For the text-containing cell, return its midpoint in [X, Y] coordinate format. 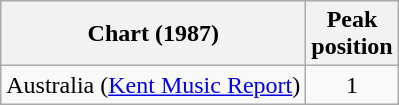
Australia (Kent Music Report) [154, 85]
1 [352, 85]
Chart (1987) [154, 34]
Peakposition [352, 34]
